Extract the (x, y) coordinate from the center of the cell holding the provided text.  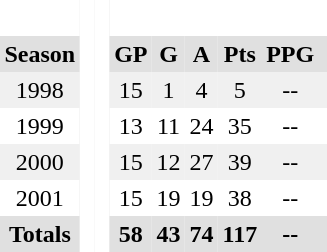
A (202, 54)
38 (240, 198)
4 (202, 90)
2001 (40, 198)
PPG (290, 54)
35 (240, 126)
Totals (40, 234)
43 (168, 234)
117 (240, 234)
27 (202, 162)
11 (168, 126)
74 (202, 234)
13 (131, 126)
5 (240, 90)
Season (40, 54)
39 (240, 162)
1 (168, 90)
GP (131, 54)
2000 (40, 162)
Pts (240, 54)
1998 (40, 90)
G (168, 54)
24 (202, 126)
12 (168, 162)
1999 (40, 126)
58 (131, 234)
